Provide the (x, y) coordinate of the cell's center where the given text is located.  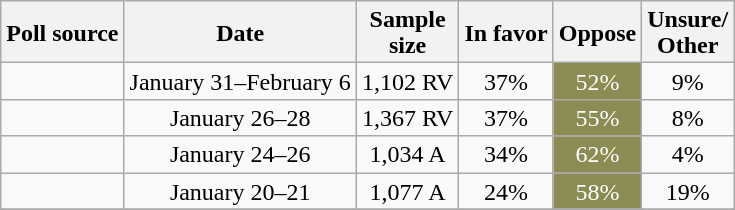
34% (506, 154)
8% (688, 118)
January 20–21 (240, 190)
Unsure/Other (688, 32)
1,367 RV (407, 118)
Date (240, 32)
January 26–28 (240, 118)
January 24–26 (240, 154)
52% (597, 82)
Samplesize (407, 32)
4% (688, 154)
58% (597, 190)
62% (597, 154)
Oppose (597, 32)
19% (688, 190)
24% (506, 190)
9% (688, 82)
January 31–February 6 (240, 82)
1,077 A (407, 190)
55% (597, 118)
1,102 RV (407, 82)
In favor (506, 32)
1,034 A (407, 154)
Poll source (62, 32)
